Search for the cell housing the specified text and yield its [X, Y] center coordinate. 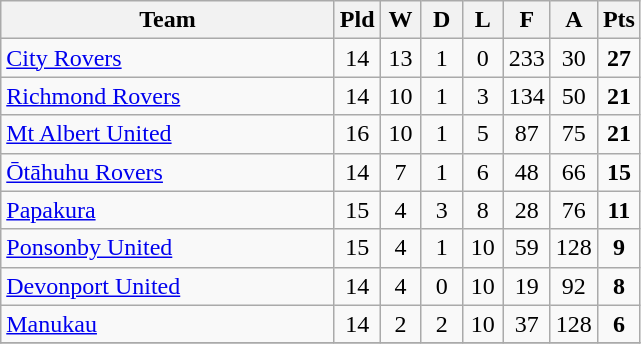
Ōtāhuhu Rovers [168, 172]
A [574, 20]
5 [482, 134]
48 [526, 172]
76 [574, 210]
9 [618, 248]
16 [357, 134]
Mt Albert United [168, 134]
D [442, 20]
Pld [357, 20]
50 [574, 96]
11 [618, 210]
Pts [618, 20]
Papakura [168, 210]
Ponsonby United [168, 248]
28 [526, 210]
7 [400, 172]
19 [526, 286]
13 [400, 58]
City Rovers [168, 58]
87 [526, 134]
27 [618, 58]
L [482, 20]
F [526, 20]
Devonport United [168, 286]
Richmond Rovers [168, 96]
59 [526, 248]
75 [574, 134]
92 [574, 286]
Team [168, 20]
66 [574, 172]
W [400, 20]
233 [526, 58]
30 [574, 58]
37 [526, 324]
134 [526, 96]
Manukau [168, 324]
